Pinpoint the cell where the given text exists, returning its (x, y) midpoint coordinate. 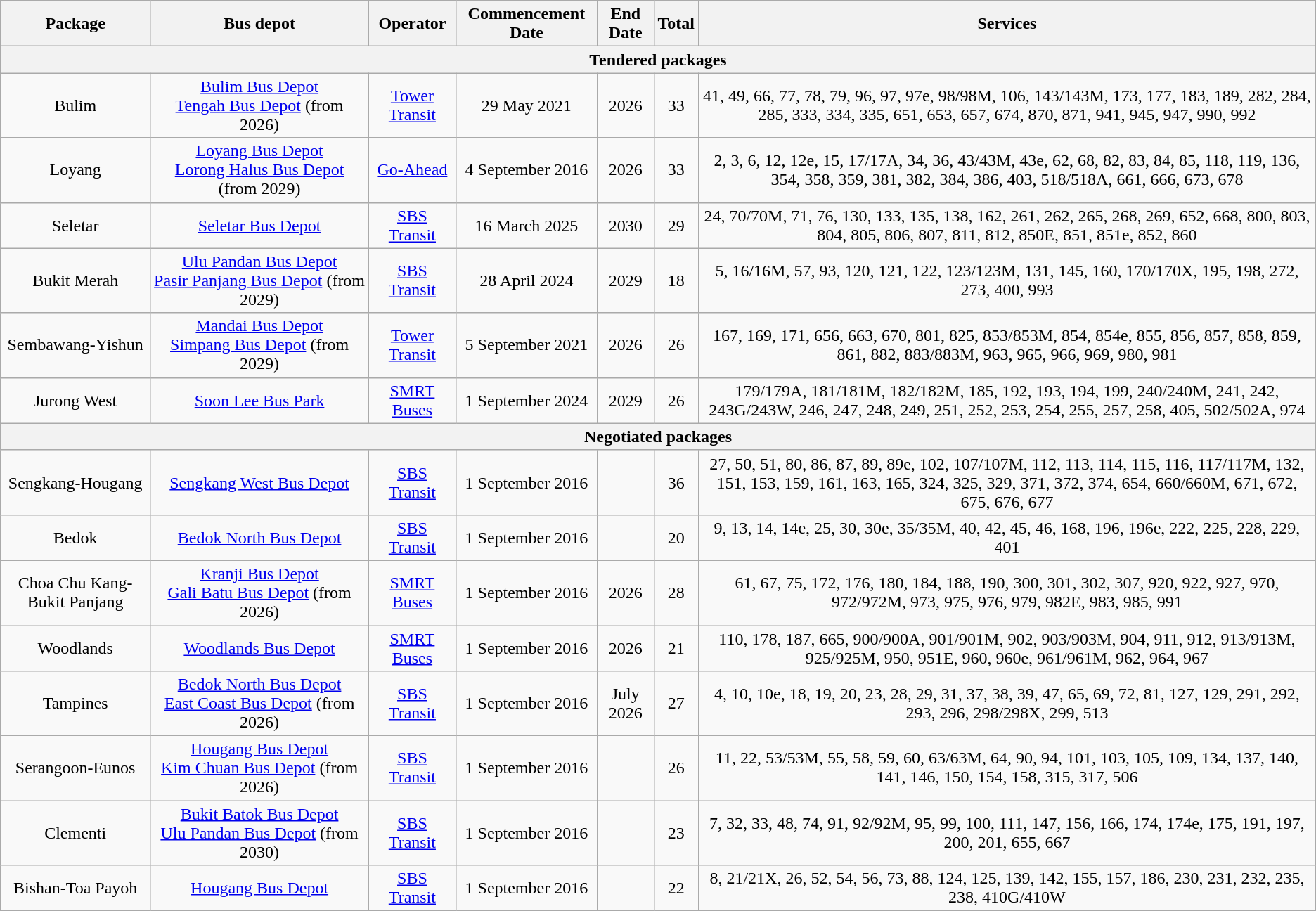
Services (1007, 24)
Ulu Pandan Bus DepotPasir Panjang Bus Depot (from 2029) (260, 280)
4 September 2016 (526, 170)
Clementi (76, 833)
Total (676, 24)
29 May 2021 (526, 105)
9, 13, 14, 14e, 25, 30, 30e, 35/35M, 40, 42, 45, 46, 168, 196, 196e, 222, 225, 228, 229, 401 (1007, 537)
18 (676, 280)
Kranji Bus DepotGali Batu Bus Depot (from 2026) (260, 593)
Seletar (76, 225)
Loyang (76, 170)
Woodlands (76, 648)
1 September 2024 (526, 401)
Sengkang West Bus Depot (260, 482)
11, 22, 53/53M, 55, 58, 59, 60, 63/63M, 64, 90, 94, 101, 103, 105, 109, 134, 137, 140, 141, 146, 150, 154, 158, 315, 317, 506 (1007, 768)
5, 16/16M, 57, 93, 120, 121, 122, 123/123M, 131, 145, 160, 170/170X, 195, 198, 272, 273, 400, 993 (1007, 280)
Bedok (76, 537)
Tampines (76, 704)
28 April 2024 (526, 280)
Jurong West (76, 401)
20 (676, 537)
Bedok North Bus DepotEast Coast Bus Depot (from 2026) (260, 704)
Mandai Bus DepotSimpang Bus Depot (from 2029) (260, 345)
8, 21/21X, 26, 52, 54, 56, 73, 88, 124, 125, 139, 142, 155, 157, 186, 230, 231, 232, 235, 238, 410G/410W (1007, 889)
Operator (413, 24)
23 (676, 833)
Negotiated packages (658, 437)
27 (676, 704)
Tendered packages (658, 60)
Bulim (76, 105)
167, 169, 171, 656, 663, 670, 801, 825, 853/853M, 854, 854e, 855, 856, 857, 858, 859, 861, 882, 883/883M, 963, 965, 966, 969, 980, 981 (1007, 345)
5 September 2021 (526, 345)
28 (676, 593)
Woodlands Bus Depot (260, 648)
22 (676, 889)
29 (676, 225)
4, 10, 10e, 18, 19, 20, 23, 28, 29, 31, 37, 38, 39, 47, 65, 69, 72, 81, 127, 129, 291, 292, 293, 296, 298/298X, 299, 513 (1007, 704)
Serangoon-Eunos (76, 768)
Bukit Merah (76, 280)
110, 178, 187, 665, 900/900A, 901/901M, 902, 903/903M, 904, 911, 912, 913/913M, 925/925M, 950, 951E, 960, 960e, 961/961M, 962, 964, 967 (1007, 648)
Commencement Date (526, 24)
Seletar Bus Depot (260, 225)
7, 32, 33, 48, 74, 91, 92/92M, 95, 99, 100, 111, 147, 156, 166, 174, 174e, 175, 191, 197, 200, 201, 655, 667 (1007, 833)
Hougang Bus Depot (260, 889)
Bedok North Bus Depot (260, 537)
End Date (626, 24)
Sengkang-Hougang (76, 482)
2030 (626, 225)
Bukit Batok Bus DepotUlu Pandan Bus Depot (from 2030) (260, 833)
Bulim Bus DepotTengah Bus Depot (from 2026) (260, 105)
Bishan-Toa Payoh (76, 889)
24, 70/70M, 71, 76, 130, 133, 135, 138, 162, 261, 262, 265, 268, 269, 652, 668, 800, 803, 804, 805, 806, 807, 811, 812, 850E, 851, 851e, 852, 860 (1007, 225)
Soon Lee Bus Park (260, 401)
Loyang Bus DepotLorong Halus Bus Depot (from 2029) (260, 170)
Package (76, 24)
July 2026 (626, 704)
Choa Chu Kang-Bukit Panjang (76, 593)
16 March 2025 (526, 225)
36 (676, 482)
21 (676, 648)
61, 67, 75, 172, 176, 180, 184, 188, 190, 300, 301, 302, 307, 920, 922, 927, 970, 972/972M, 973, 975, 976, 979, 982E, 983, 985, 991 (1007, 593)
Go-Ahead (413, 170)
Bus depot (260, 24)
Sembawang-Yishun (76, 345)
Hougang Bus DepotKim Chuan Bus Depot (from 2026) (260, 768)
